Output the (x, y) coordinate of the center of the cell containing the given text.  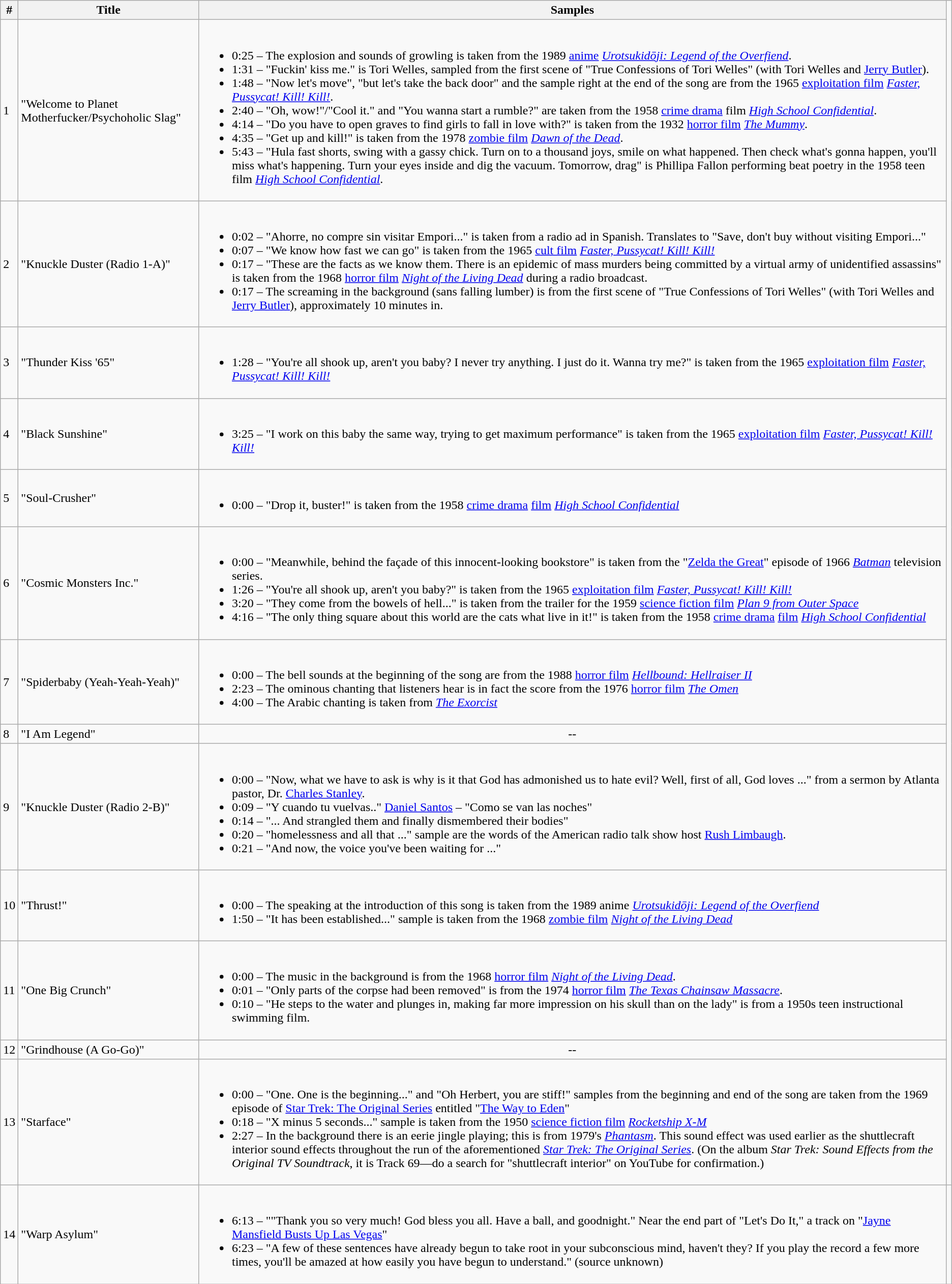
9 (9, 807)
"Grindhouse (A Go-Go)" (109, 1049)
"Soul-Crusher" (109, 498)
"Warp Asylum" (109, 1235)
"Starface" (109, 1122)
"Thunder Kiss '65" (109, 363)
3:25 – "I work on this baby the same way, trying to get maximum performance" is taken from the 1965 exploitation film Faster, Pussycat! Kill! Kill! (572, 434)
14 (9, 1235)
"I Am Legend" (109, 734)
6 (9, 583)
Title (109, 10)
# (9, 10)
0:00 – "Drop it, buster!" is taken from the 1958 crime drama film High School Confidential (572, 498)
4 (9, 434)
Samples (572, 10)
3 (9, 363)
"Welcome to Planet Motherfucker/Psychoholic Slag" (109, 110)
13 (9, 1122)
5 (9, 498)
"Spiderbaby (Yeah-Yeah-Yeah)" (109, 681)
"One Big Crunch" (109, 990)
11 (9, 990)
"Thrust!" (109, 905)
10 (9, 905)
2 (9, 264)
"Black Sunshine" (109, 434)
8 (9, 734)
"Knuckle Duster (Radio 1-A)" (109, 264)
7 (9, 681)
1 (9, 110)
"Knuckle Duster (Radio 2-B)" (109, 807)
"Cosmic Monsters Inc." (109, 583)
12 (9, 1049)
